Return the (X, Y) coordinate for the center point of the cell that contains the specified text.  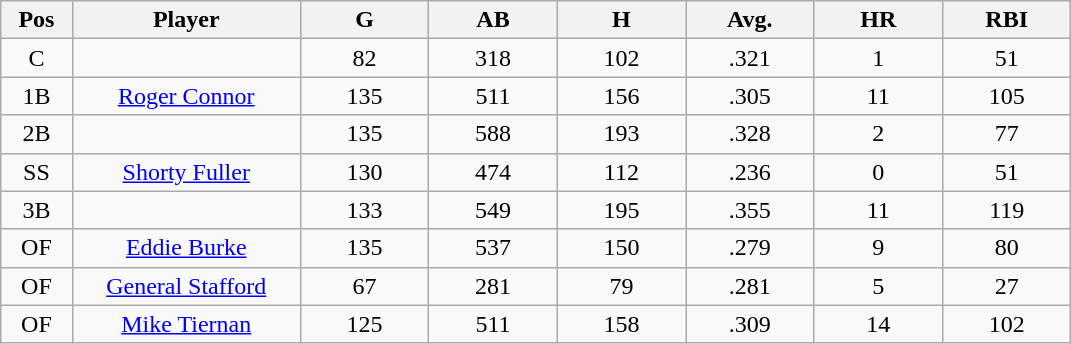
C (36, 58)
79 (621, 286)
9 (878, 248)
14 (878, 324)
H (621, 20)
.309 (750, 324)
193 (621, 134)
5 (878, 286)
.236 (750, 172)
281 (493, 286)
Eddie Burke (186, 248)
1B (36, 96)
Pos (36, 20)
537 (493, 248)
105 (1006, 96)
.328 (750, 134)
.305 (750, 96)
77 (1006, 134)
0 (878, 172)
Shorty Fuller (186, 172)
HR (878, 20)
150 (621, 248)
82 (364, 58)
2 (878, 134)
112 (621, 172)
67 (364, 286)
General Stafford (186, 286)
Mike Tiernan (186, 324)
SS (36, 172)
Avg. (750, 20)
318 (493, 58)
130 (364, 172)
474 (493, 172)
80 (1006, 248)
1 (878, 58)
.321 (750, 58)
3B (36, 210)
588 (493, 134)
.355 (750, 210)
Roger Connor (186, 96)
133 (364, 210)
.281 (750, 286)
158 (621, 324)
G (364, 20)
RBI (1006, 20)
549 (493, 210)
AB (493, 20)
27 (1006, 286)
Player (186, 20)
.279 (750, 248)
2B (36, 134)
125 (364, 324)
195 (621, 210)
156 (621, 96)
119 (1006, 210)
